Extract the [X, Y] coordinate from the center of the cell holding the provided text.  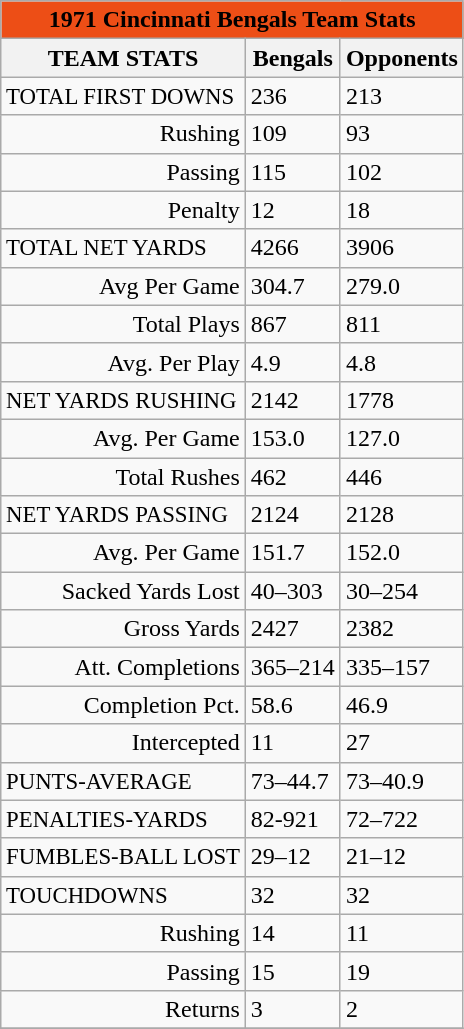
NET YARDS RUSHING [124, 400]
TOUCHDOWNS [124, 895]
Completion Pct. [124, 705]
14 [292, 933]
2128 [402, 515]
12 [292, 210]
Total Rushes [124, 477]
TOTAL NET YARDS [124, 248]
1971 Cincinnati Bengals Team Stats [232, 20]
811 [402, 324]
279.0 [402, 286]
27 [402, 743]
Returns [124, 1009]
73–44.7 [292, 781]
PUNTS-AVERAGE [124, 781]
115 [292, 172]
40–303 [292, 591]
Avg Per Game [124, 286]
72–722 [402, 819]
93 [402, 134]
2382 [402, 629]
4.8 [402, 362]
Intercepted [124, 743]
19 [402, 971]
304.7 [292, 286]
82-921 [292, 819]
365–214 [292, 667]
46.9 [402, 705]
FUMBLES-BALL LOST [124, 857]
30–254 [402, 591]
21–12 [402, 857]
2427 [292, 629]
Total Plays [124, 324]
TOTAL FIRST DOWNS [124, 96]
867 [292, 324]
Sacked Yards Lost [124, 591]
462 [292, 477]
102 [402, 172]
335–157 [402, 667]
1778 [402, 400]
127.0 [402, 438]
152.0 [402, 553]
15 [292, 971]
Att. Completions [124, 667]
29–12 [292, 857]
109 [292, 134]
Avg. Per Play [124, 362]
NET YARDS PASSING [124, 515]
TEAM STATS [124, 58]
213 [402, 96]
Opponents [402, 58]
151.7 [292, 553]
58.6 [292, 705]
3906 [402, 248]
PENALTIES-YARDS [124, 819]
4.9 [292, 362]
73–40.9 [402, 781]
2 [402, 1009]
Penalty [124, 210]
18 [402, 210]
2124 [292, 515]
446 [402, 477]
Gross Yards [124, 629]
236 [292, 96]
2142 [292, 400]
3 [292, 1009]
4266 [292, 248]
Bengals [292, 58]
153.0 [292, 438]
